Return the (x, y) coordinate for the center point of the cell that contains the specified text.  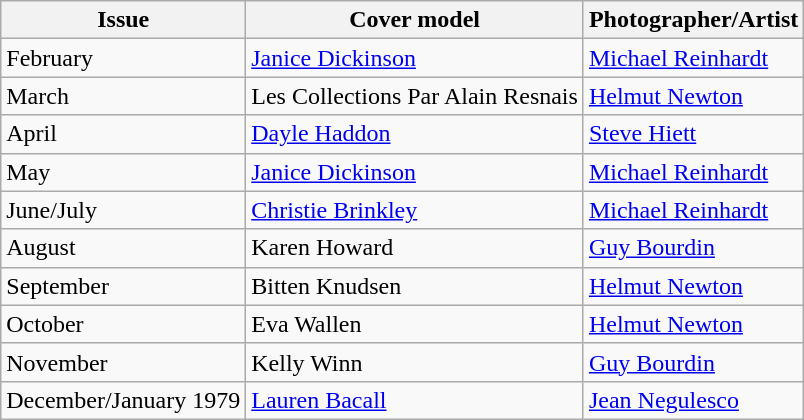
October (124, 324)
Kelly Winn (415, 362)
November (124, 362)
June/July (124, 210)
April (124, 134)
Photographer/Artist (693, 20)
August (124, 248)
Christie Brinkley (415, 210)
September (124, 286)
Karen Howard (415, 248)
December/January 1979 (124, 400)
Steve Hiett (693, 134)
Issue (124, 20)
May (124, 172)
Dayle Haddon (415, 134)
Eva Wallen (415, 324)
Cover model (415, 20)
Jean Negulesco (693, 400)
Bitten Knudsen (415, 286)
Lauren Bacall (415, 400)
February (124, 58)
March (124, 96)
Les Collections Par Alain Resnais (415, 96)
